Output the [X, Y] coordinate of the center of the cell containing the given text.  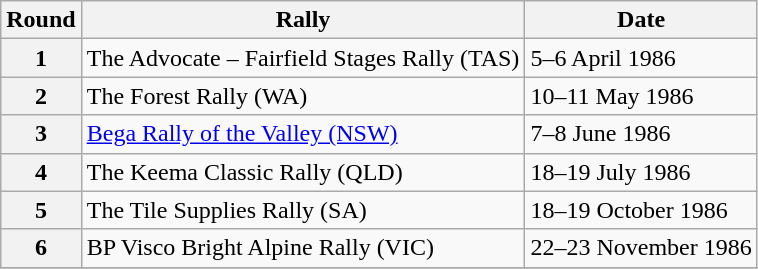
5–6 April 1986 [641, 58]
5 [41, 210]
Bega Rally of the Valley (NSW) [303, 134]
The Keema Classic Rally (QLD) [303, 172]
BP Visco Bright Alpine Rally (VIC) [303, 248]
6 [41, 248]
The Tile Supplies Rally (SA) [303, 210]
Date [641, 20]
The Forest Rally (WA) [303, 96]
7–8 June 1986 [641, 134]
18–19 October 1986 [641, 210]
The Advocate – Fairfield Stages Rally (TAS) [303, 58]
Rally [303, 20]
22–23 November 1986 [641, 248]
10–11 May 1986 [641, 96]
1 [41, 58]
Round [41, 20]
4 [41, 172]
18–19 July 1986 [641, 172]
3 [41, 134]
2 [41, 96]
